Scan for the cell matching the given text and deliver its [X, Y] coordinate at center. 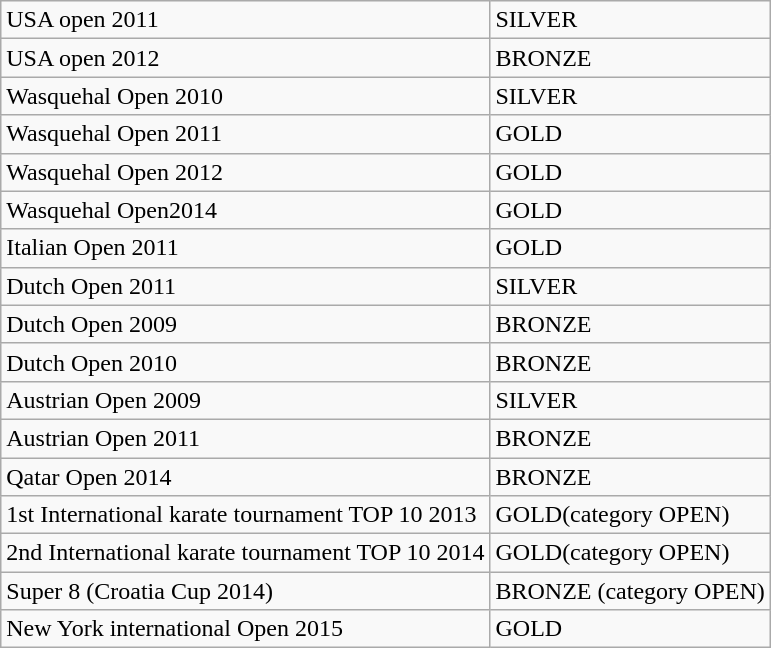
1st International karate tournament TOP 10 2013 [246, 515]
Wasquehal Open 2011 [246, 134]
Wasquehal Open2014 [246, 210]
Dutch Open 2010 [246, 362]
BRONZE (category OPEN) [630, 591]
Super 8 (Croatia Cup 2014) [246, 591]
Italian Open 2011 [246, 248]
Austrian Open 2009 [246, 400]
Wasquehal Open 2010 [246, 96]
Dutch Open 2011 [246, 286]
Qatar Open 2014 [246, 477]
Wasquehal Open 2012 [246, 172]
Dutch Open 2009 [246, 324]
New York international Open 2015 [246, 629]
USA open 2012 [246, 58]
Austrian Open 2011 [246, 438]
2nd International karate tournament TOP 10 2014 [246, 553]
USA open 2011 [246, 20]
